Find where the given text appears and provide that cell's center as [x, y] coordinate. 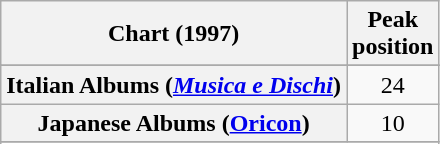
Peakposition [393, 34]
Italian Albums (Musica e Dischi) [174, 85]
10 [393, 123]
24 [393, 85]
Chart (1997) [174, 34]
Japanese Albums (Oricon) [174, 123]
